Provide the [x, y] coordinate of the cell's center where the given text is located.  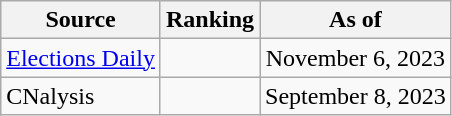
Elections Daily [81, 58]
September 8, 2023 [356, 96]
November 6, 2023 [356, 58]
Ranking [210, 20]
CNalysis [81, 96]
As of [356, 20]
Source [81, 20]
